Scan for the cell matching the given text and deliver its [x, y] coordinate at center. 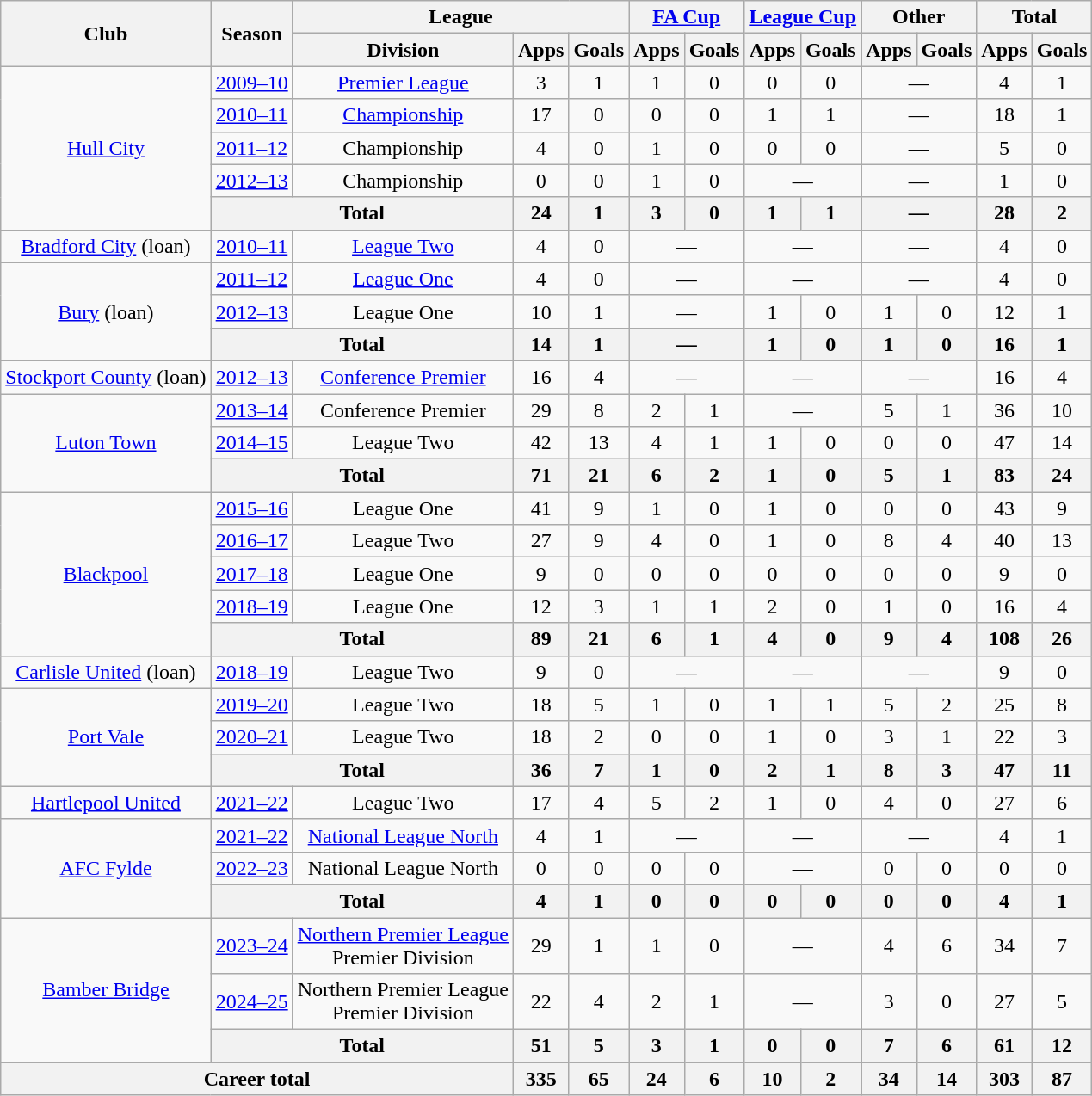
11 [1062, 770]
2014–15 [251, 443]
Other [919, 17]
51 [540, 1046]
2020–21 [251, 737]
26 [1062, 639]
89 [540, 639]
2019–20 [251, 705]
Career total [257, 1079]
303 [1004, 1079]
2016–17 [251, 541]
Bradford City (loan) [106, 246]
87 [1062, 1079]
108 [1004, 639]
FA Cup [687, 17]
2022–23 [251, 868]
2013–14 [251, 410]
40 [1004, 541]
42 [540, 443]
Club [106, 34]
Port Vale [106, 737]
25 [1004, 705]
2017–18 [251, 574]
Hull City [106, 148]
43 [1004, 508]
Premier League [403, 83]
Carlisle United (loan) [106, 672]
Bury (loan) [106, 311]
AFC Fylde [106, 868]
Hartlepool United [106, 803]
Bamber Bridge [106, 989]
2015–16 [251, 508]
Stockport County (loan) [106, 377]
Blackpool [106, 574]
Season [251, 34]
2009–10 [251, 83]
71 [540, 476]
28 [1004, 213]
61 [1004, 1046]
41 [540, 508]
2024–25 [251, 1001]
League Cup [803, 17]
Division [403, 50]
2023–24 [251, 945]
League [460, 17]
65 [599, 1079]
335 [540, 1079]
Luton Town [106, 443]
83 [1004, 476]
